Detect which cell encompasses the target text, then output its [x, y] center coordinate. 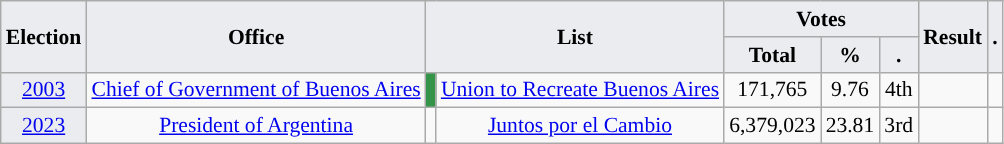
President of Argentina [256, 126]
2023 [44, 126]
Juntos por el Cambio [580, 126]
Union to Recreate Buenos Aires [580, 90]
Votes [821, 19]
Office [256, 36]
Election [44, 36]
171,765 [772, 90]
% [850, 55]
9.76 [850, 90]
Result [952, 36]
4th [898, 90]
3rd [898, 126]
Chief of Government of Buenos Aires [256, 90]
Total [772, 55]
23.81 [850, 126]
List [575, 36]
6,379,023 [772, 126]
2003 [44, 90]
